Identify which cell holds the provided text, then report its (X, Y) central coordinate. 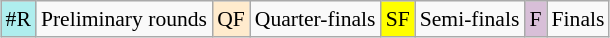
Semi-finals (470, 19)
F (535, 19)
Preliminary rounds (124, 19)
QF (231, 19)
SF (398, 19)
Quarter-finals (316, 19)
Finals (578, 19)
#R (18, 19)
